Find where the given text appears and provide that cell's center as [x, y] coordinate. 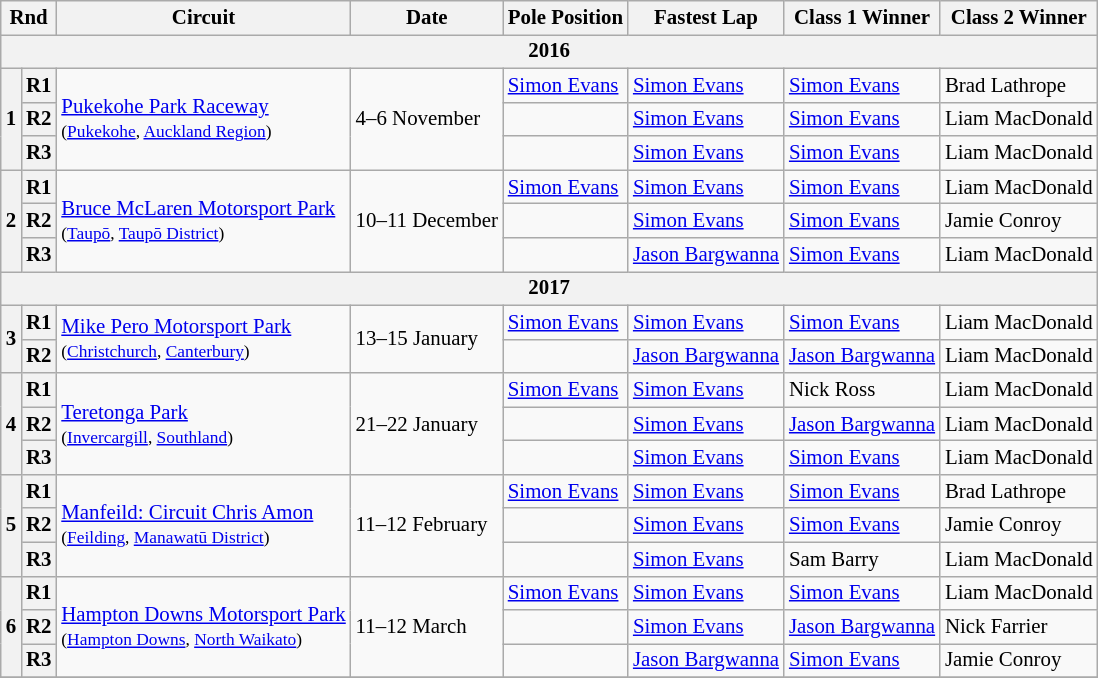
4–6 November [427, 119]
2016 [550, 51]
Teretonga Park(Invercargill, Southland) [203, 424]
6 [11, 627]
Sam Barry [862, 559]
3 [11, 339]
Nick Farrier [1019, 627]
2017 [550, 288]
Circuit [203, 18]
5 [11, 525]
13–15 January [427, 339]
1 [11, 119]
Date [427, 18]
4 [11, 424]
21–22 January [427, 424]
Pole Position [566, 18]
Rnd [29, 18]
Mike Pero Motorsport Park(Christchurch, Canterbury) [203, 339]
Fastest Lap [706, 18]
10–11 December [427, 221]
2 [11, 221]
Pukekohe Park Raceway(Pukekohe, Auckland Region) [203, 119]
Class 2 Winner [1019, 18]
Class 1 Winner [862, 18]
11–12 February [427, 525]
Hampton Downs Motorsport Park(Hampton Downs, North Waikato) [203, 627]
Nick Ross [862, 390]
Manfeild: Circuit Chris Amon(Feilding, Manawatū District) [203, 525]
11–12 March [427, 627]
Bruce McLaren Motorsport Park(Taupō, Taupō District) [203, 221]
